From the cell containing the given text, extract its center point as (X, Y) coordinate. 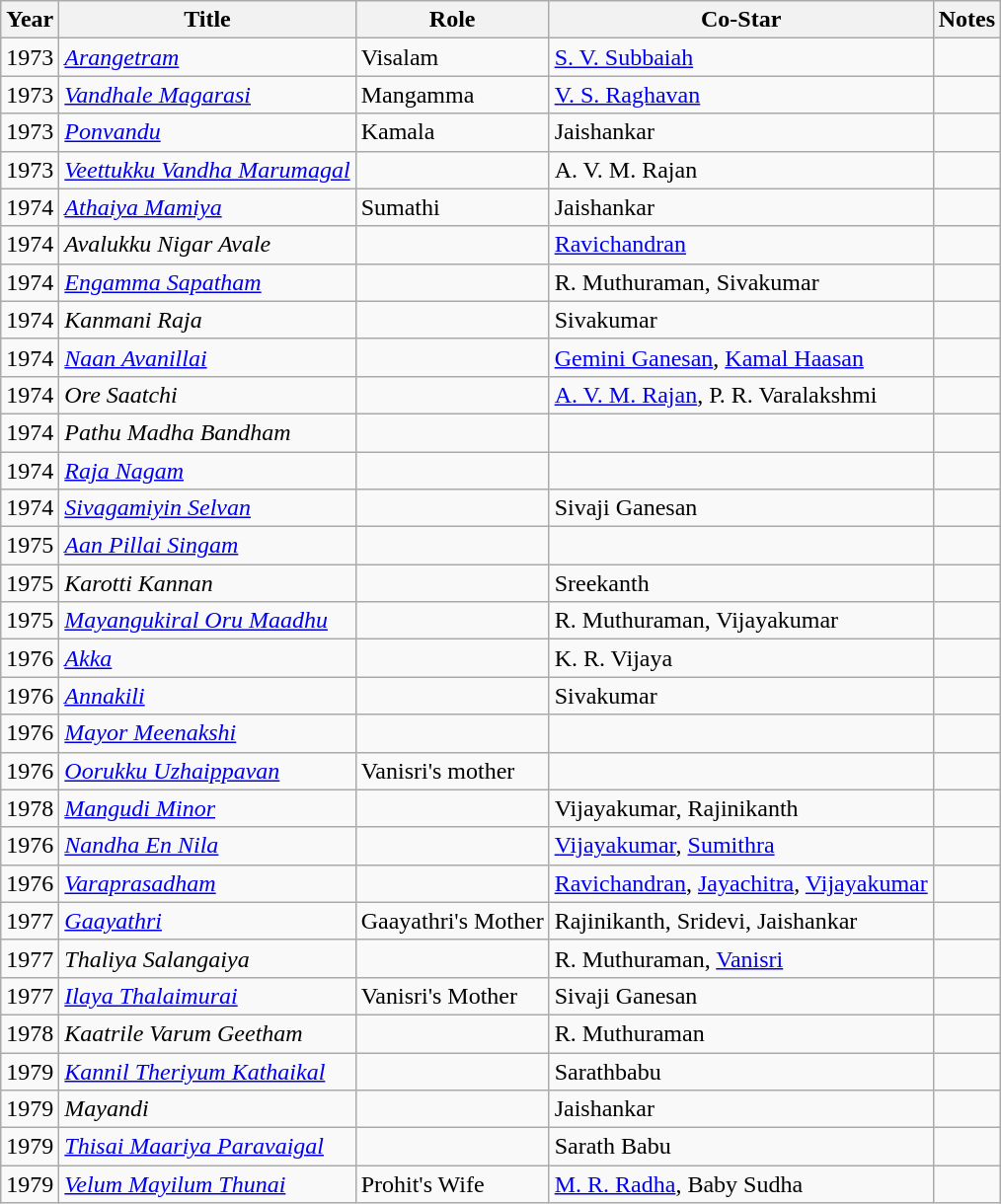
Gemini Ganesan, Kamal Haasan (740, 357)
Role (452, 20)
Mayandi (207, 1109)
A. V. M. Rajan (740, 170)
R. Muthuraman, Vanisri (740, 958)
Vanisri's mother (452, 771)
Raja Nagam (207, 471)
Arangetram (207, 57)
Vijayakumar, Rajinikanth (740, 808)
Avalukku Nigar Avale (207, 245)
Co-Star (740, 20)
R. Muthuraman, Sivakumar (740, 282)
Annakili (207, 696)
Sarathbabu (740, 1071)
Thisai Maariya Paravaigal (207, 1147)
Veettukku Vandha Marumagal (207, 170)
Rajinikanth, Sridevi, Jaishankar (740, 921)
Varaprasadham (207, 883)
R. Muthuraman, Vijayakumar (740, 621)
Kamala (452, 132)
Gaayathri (207, 921)
Sivagamiyin Selvan (207, 508)
V. S. Raghavan (740, 95)
Naan Avanillai (207, 357)
R. Muthuraman (740, 1033)
Sumathi (452, 207)
A. V. M. Rajan, P. R. Varalakshmi (740, 395)
Pathu Madha Bandham (207, 432)
Kanmani Raja (207, 320)
Gaayathri's Mother (452, 921)
Kannil Theriyum Kathaikal (207, 1071)
Nandha En Nila (207, 846)
Karotti Kannan (207, 583)
Mayangukiral Oru Maadhu (207, 621)
Ponvandu (207, 132)
Velum Mayilum Thunai (207, 1184)
M. R. Radha, Baby Sudha (740, 1184)
Sreekanth (740, 583)
Prohit's Wife (452, 1184)
Ilaya Thalaimurai (207, 996)
S. V. Subbaiah (740, 57)
Kaatrile Varum Geetham (207, 1033)
Vanisri's Mother (452, 996)
Sarath Babu (740, 1147)
Ravichandran, Jayachitra, Vijayakumar (740, 883)
Notes (966, 20)
K. R. Vijaya (740, 658)
Visalam (452, 57)
Mayor Meenakshi (207, 733)
Aan Pillai Singam (207, 546)
Athaiya Mamiya (207, 207)
Ore Saatchi (207, 395)
Mangudi Minor (207, 808)
Title (207, 20)
Oorukku Uzhaippavan (207, 771)
Engamma Sapatham (207, 282)
Vandhale Magarasi (207, 95)
Akka (207, 658)
Ravichandran (740, 245)
Year (30, 20)
Vijayakumar, Sumithra (740, 846)
Mangamma (452, 95)
Thaliya Salangaiya (207, 958)
